Return (X, Y) of the center of cell containing provided text 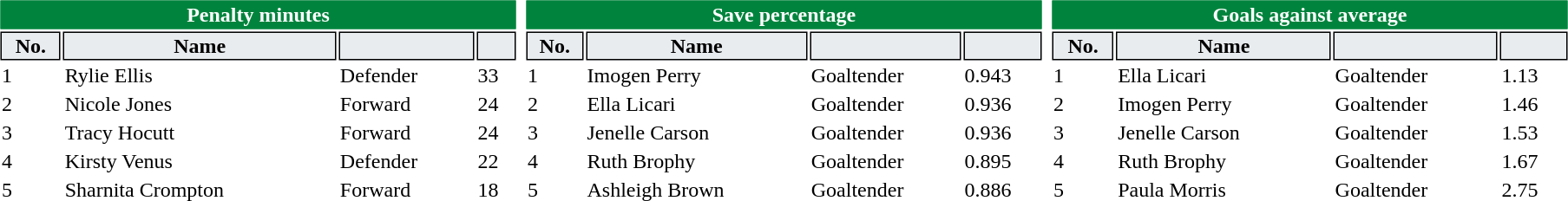
0.895 (1002, 162)
1.67 (1534, 162)
Penalty minutes (258, 14)
1.53 (1534, 133)
Rylie Ellis (200, 75)
Kirsty Venus (200, 162)
0.943 (1002, 75)
Goals against average (1309, 14)
1.46 (1534, 105)
22 (496, 162)
Save percentage (784, 14)
Tracy Hocutt (200, 133)
1.13 (1534, 75)
33 (496, 75)
Nicole Jones (200, 105)
